For the text-containing cell, return its midpoint in (x, y) coordinate format. 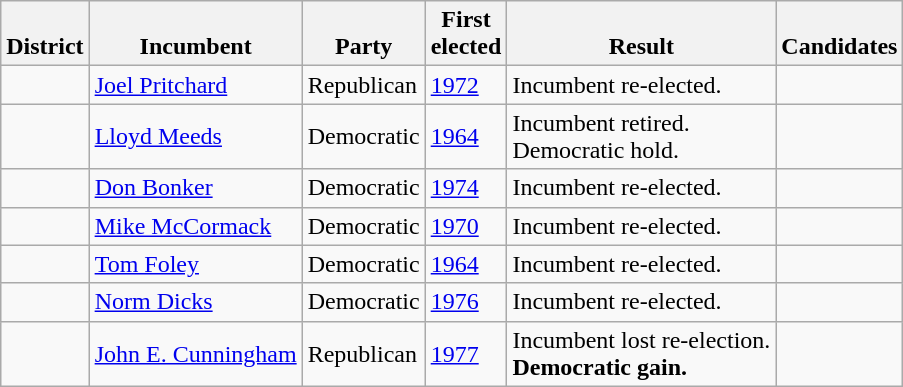
Don Bonker (196, 188)
John E. Cunningham (196, 354)
Incumbent retired.Democratic hold. (642, 136)
Incumbent (196, 34)
1972 (466, 85)
District (45, 34)
1974 (466, 188)
Joel Pritchard (196, 85)
Norm Dicks (196, 302)
Incumbent lost re-election.Democratic gain. (642, 354)
1976 (466, 302)
Firstelected (466, 34)
1977 (466, 354)
Tom Foley (196, 264)
Candidates (840, 34)
1970 (466, 226)
Mike McCormack (196, 226)
Lloyd Meeds (196, 136)
Result (642, 34)
Party (364, 34)
